Identify which cell holds the provided text, then report its (X, Y) central coordinate. 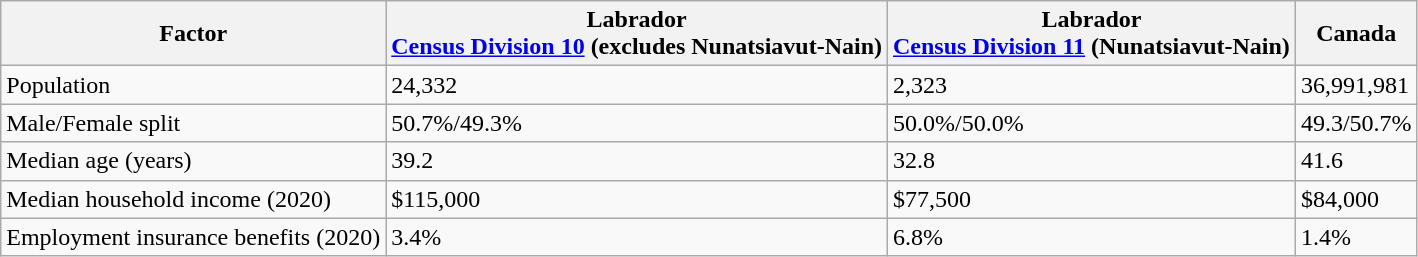
$77,500 (1092, 199)
50.0%/50.0% (1092, 123)
Factor (194, 34)
32.8 (1092, 161)
LabradorCensus Division 11 (Nunatsiavut-Nain) (1092, 34)
41.6 (1356, 161)
Canada (1356, 34)
Median household income (2020) (194, 199)
24,332 (637, 85)
6.8% (1092, 237)
Male/Female split (194, 123)
2,323 (1092, 85)
$84,000 (1356, 199)
$115,000 (637, 199)
49.3/50.7% (1356, 123)
Employment insurance benefits (2020) (194, 237)
50.7%/49.3% (637, 123)
3.4% (637, 237)
LabradorCensus Division 10 (excludes Nunatsiavut-Nain) (637, 34)
36,991,981 (1356, 85)
Median age (years) (194, 161)
39.2 (637, 161)
Population (194, 85)
1.4% (1356, 237)
